Determine the [X, Y] coordinate at the center of the cell enclosing the given text.  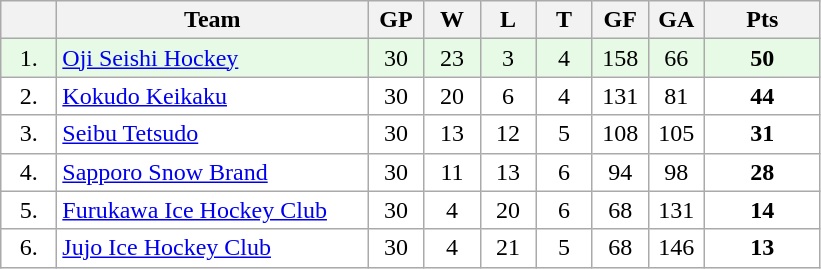
28 [762, 172]
L [508, 20]
Jujo Ice Hockey Club [212, 248]
Team [212, 20]
2. [29, 96]
21 [508, 248]
GF [620, 20]
GP [396, 20]
Kokudo Keikaku [212, 96]
Seibu Tetsudo [212, 134]
14 [762, 210]
3 [508, 58]
158 [620, 58]
23 [452, 58]
Oji Seishi Hockey [212, 58]
105 [676, 134]
50 [762, 58]
12 [508, 134]
3. [29, 134]
31 [762, 134]
6. [29, 248]
Pts [762, 20]
5. [29, 210]
Furukawa Ice Hockey Club [212, 210]
GA [676, 20]
94 [620, 172]
W [452, 20]
Sapporo Snow Brand [212, 172]
108 [620, 134]
66 [676, 58]
T [564, 20]
81 [676, 96]
11 [452, 172]
44 [762, 96]
1. [29, 58]
98 [676, 172]
146 [676, 248]
4. [29, 172]
